Detect which cell encompasses the target text, then output its [x, y] center coordinate. 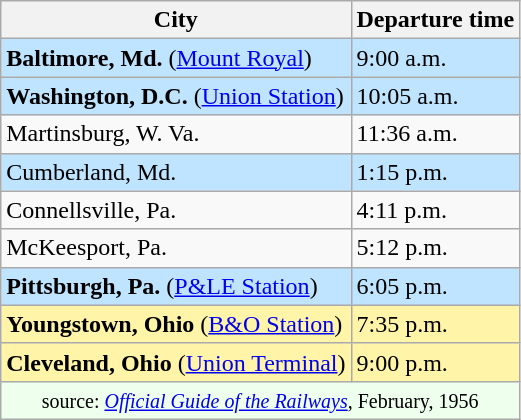
Cleveland, Ohio (Union Terminal) [176, 362]
Departure time [436, 20]
6:05 p.m. [436, 286]
City [176, 20]
Connellsville, Pa. [176, 210]
11:36 a.m. [436, 134]
5:12 p.m. [436, 248]
4:11 p.m. [436, 210]
Baltimore, Md. (Mount Royal) [176, 58]
Martinsburg, W. Va. [176, 134]
1:15 p.m. [436, 172]
9:00 a.m. [436, 58]
McKeesport, Pa. [176, 248]
9:00 p.m. [436, 362]
Youngstown, Ohio (B&O Station) [176, 324]
Pittsburgh, Pa. (P&LE Station) [176, 286]
source: Official Guide of the Railways, February, 1956 [260, 400]
7:35 p.m. [436, 324]
Washington, D.C. (Union Station) [176, 96]
Cumberland, Md. [176, 172]
10:05 a.m. [436, 96]
